Scan for the cell matching the given text and deliver its (x, y) coordinate at center. 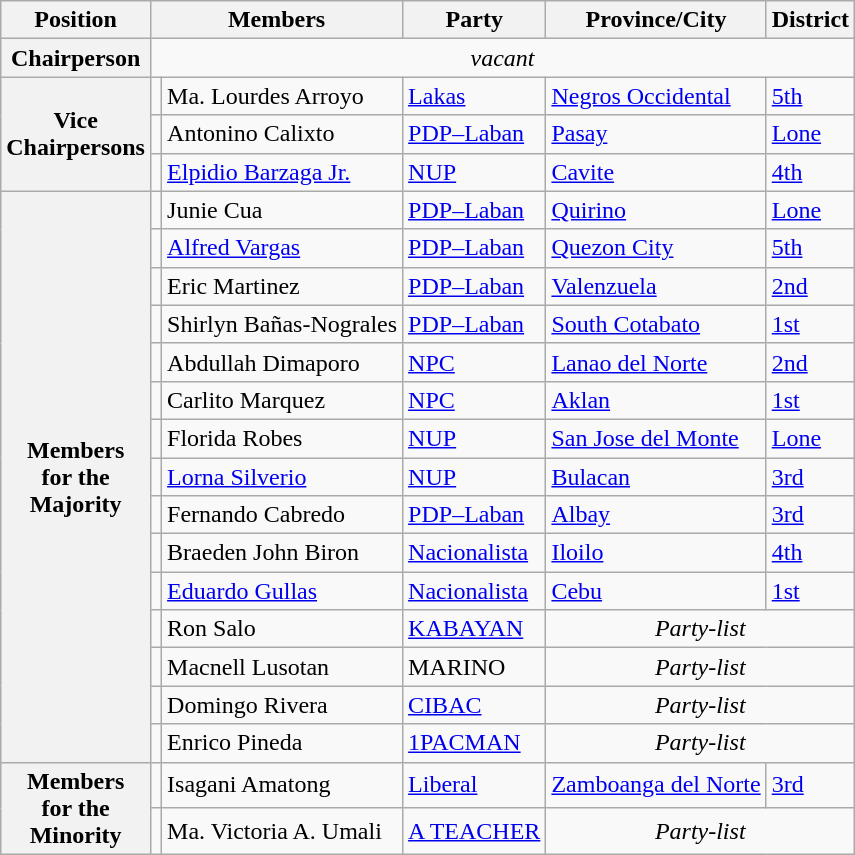
Chairperson (76, 58)
Abdullah Dimaporo (282, 362)
Domingo Rivera (282, 705)
Albay (656, 515)
Shirlyn Bañas-Nograles (282, 324)
ViceChairpersons (76, 134)
Iloilo (656, 553)
Antonino Calixto (282, 134)
Florida Robes (282, 438)
Alfred Vargas (282, 248)
Enrico Pineda (282, 743)
Junie Cua (282, 210)
Membersfor theMajority (76, 476)
KABAYAN (474, 629)
vacant (502, 58)
Eduardo Gullas (282, 591)
MARINO (474, 667)
Quezon City (656, 248)
Lanao del Norte (656, 362)
Eric Martinez (282, 286)
Cavite (656, 172)
1PACMAN (474, 743)
Bulacan (656, 477)
Membersfor theMinority (76, 808)
Province/City (656, 20)
A TEACHER (474, 831)
Carlito Marquez (282, 400)
Zamboanga del Norte (656, 785)
Isagani Amatong (282, 785)
Position (76, 20)
Liberal (474, 785)
District (810, 20)
Party (474, 20)
Negros Occidental (656, 96)
Lakas (474, 96)
Braeden John Biron (282, 553)
Aklan (656, 400)
Macnell Lusotan (282, 667)
Fernando Cabredo (282, 515)
Lorna Silverio (282, 477)
CIBAC (474, 705)
San Jose del Monte (656, 438)
Elpidio Barzaga Jr. (282, 172)
Cebu (656, 591)
South Cotabato (656, 324)
Ma. Lourdes Arroyo (282, 96)
Pasay (656, 134)
Valenzuela (656, 286)
Members (276, 20)
Ma. Victoria A. Umali (282, 831)
Quirino (656, 210)
Ron Salo (282, 629)
